Detect which cell encompasses the target text, then output its (X, Y) center coordinate. 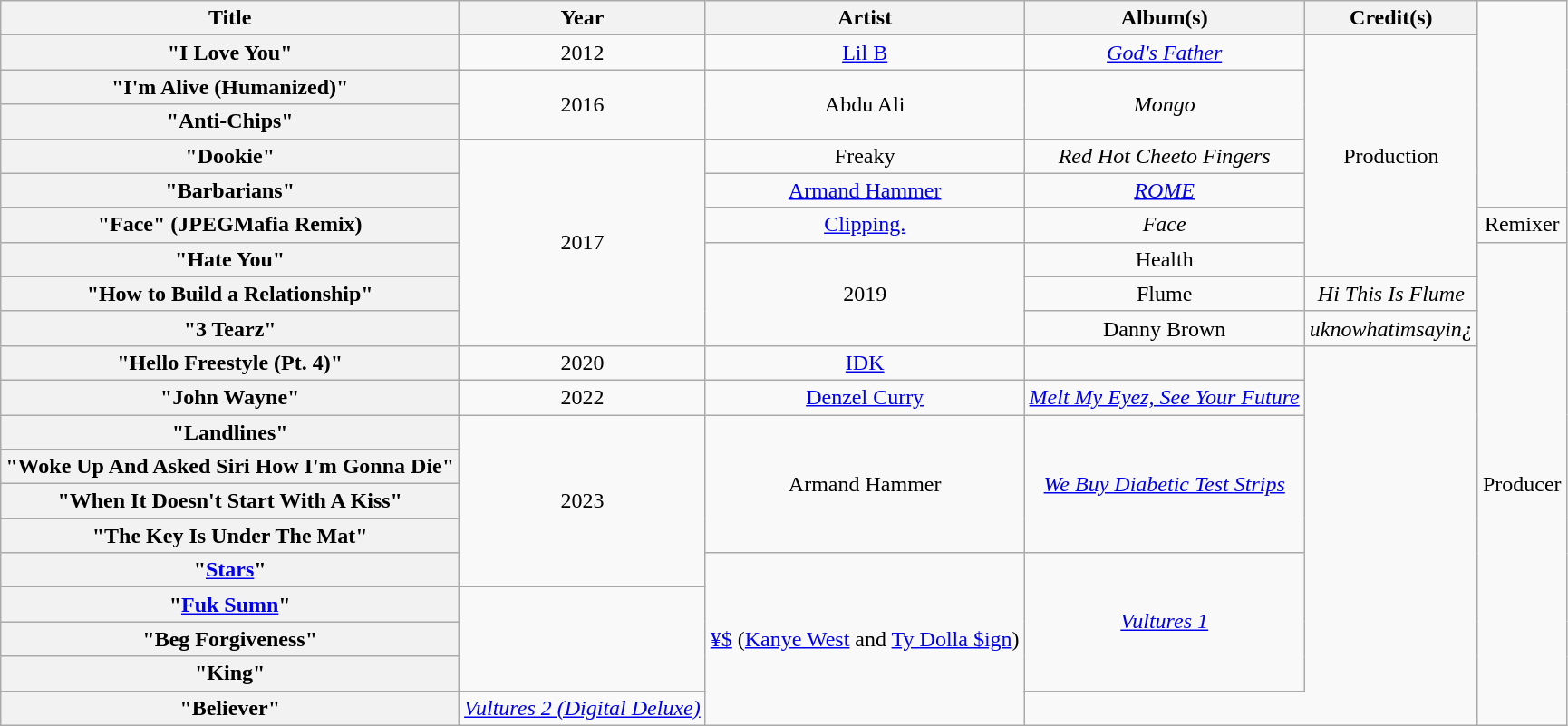
"Hate You" (230, 259)
"Anti-Chips" (230, 121)
We Buy Diabetic Test Strips (1164, 484)
2016 (583, 104)
"When It Doesn't Start With A Kiss" (230, 501)
Melt My Eyez, See Your Future (1164, 397)
Mongo (1164, 104)
"Face" (JPEGMafia Remix) (230, 225)
Production (1390, 156)
Red Hot Cheeto Fingers (1164, 156)
Danny Brown (1164, 328)
uknowhatimsayin¿ (1390, 328)
"Fuk Sumn" (230, 605)
"I'm Alive (Humanized)" (230, 87)
2022 (583, 397)
Abdu Ali (865, 104)
2017 (583, 242)
"3 Tearz" (230, 328)
God's Father (1164, 53)
IDK (865, 363)
"John Wayne" (230, 397)
2020 (583, 363)
Face (1164, 225)
2019 (865, 294)
Freaky (865, 156)
"Dookie" (230, 156)
"Beg Forgiveness" (230, 639)
Lil B (865, 53)
Producer (1522, 484)
"Landlines" (230, 432)
"I Love You" (230, 53)
Title (230, 18)
Vultures 1 (1164, 622)
"Woke Up And Asked Siri How I'm Gonna Die" (230, 467)
2023 (583, 501)
Clipping. (865, 225)
Flume (1164, 294)
"How to Build a Relationship" (230, 294)
Artist (865, 18)
Health (1164, 259)
Denzel Curry (865, 397)
Year (583, 18)
"Believer" (230, 708)
Hi This Is Flume (1390, 294)
"Hello Freestyle (Pt. 4)" (230, 363)
"King" (230, 673)
Credit(s) (1390, 18)
"Barbarians" (230, 190)
¥$ (Kanye West and Ty Dolla $ign) (865, 639)
ROME (1164, 190)
Remixer (1522, 225)
Vultures 2 (Digital Deluxe) (583, 708)
2012 (583, 53)
"The Key Is Under The Mat" (230, 536)
Album(s) (1164, 18)
"Stars" (230, 570)
